Return the [x, y] coordinate for the center point of the cell that contains the specified text.  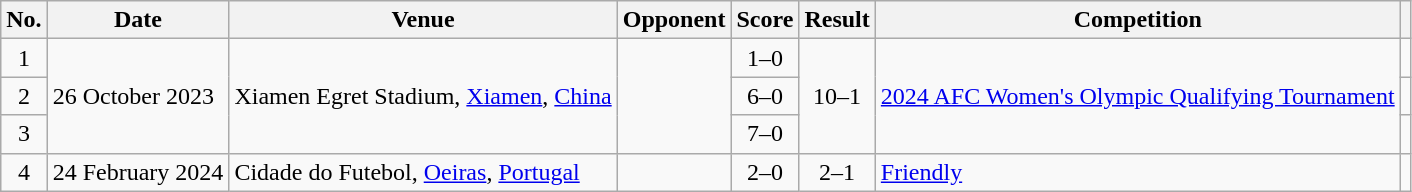
7–0 [765, 134]
Competition [1138, 20]
1–0 [765, 58]
Xiamen Egret Stadium, Xiamen, China [423, 96]
6–0 [765, 96]
2–1 [837, 172]
Result [837, 20]
4 [24, 172]
2 [24, 96]
Friendly [1138, 172]
No. [24, 20]
Cidade do Futebol, Oeiras, Portugal [423, 172]
2024 AFC Women's Olympic Qualifying Tournament [1138, 96]
1 [24, 58]
2–0 [765, 172]
3 [24, 134]
24 February 2024 [138, 172]
Venue [423, 20]
Date [138, 20]
26 October 2023 [138, 96]
Score [765, 20]
Opponent [674, 20]
10–1 [837, 96]
